Identify which cell holds the provided text, then report its [x, y] central coordinate. 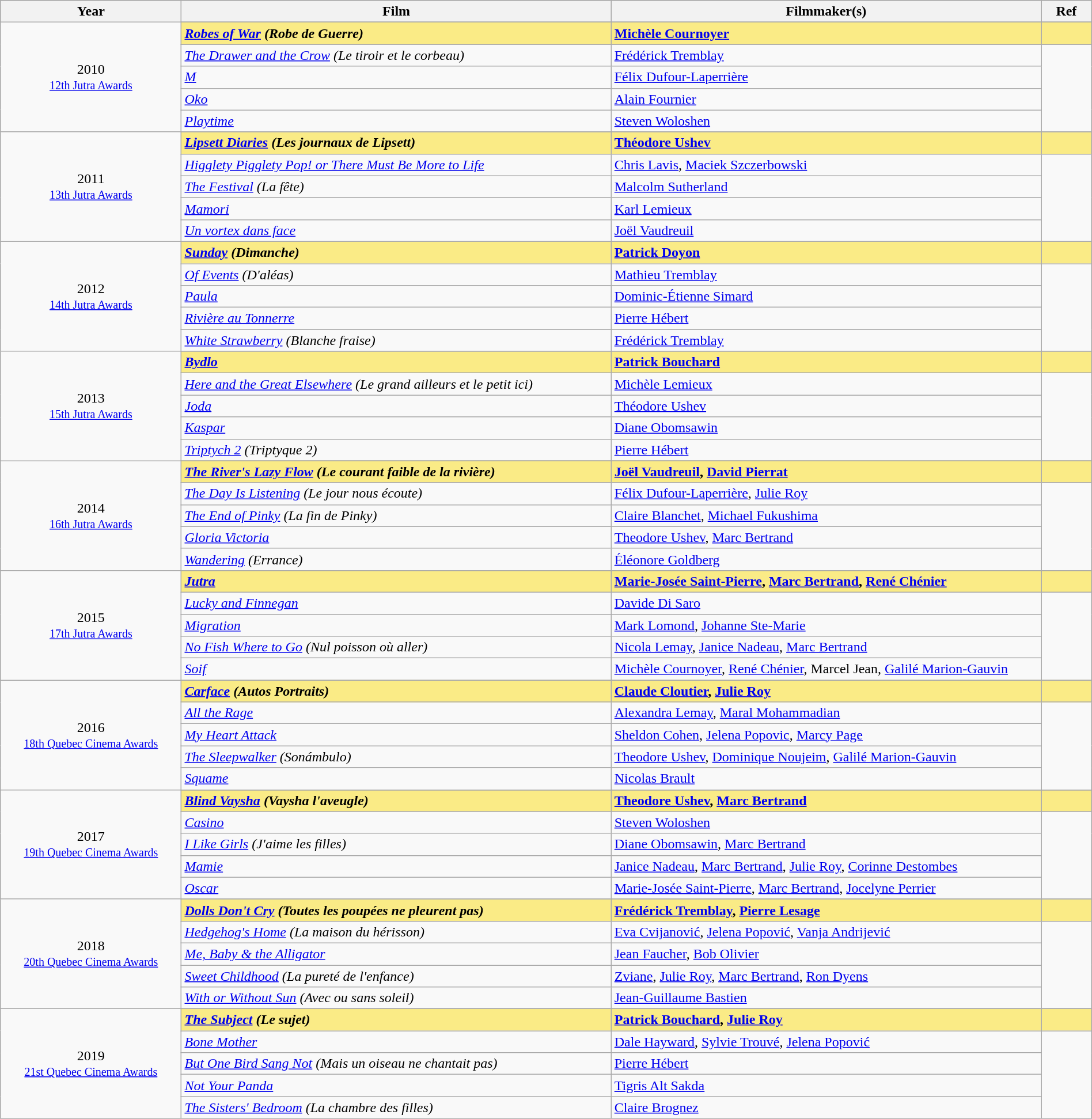
Casino [396, 822]
All the Rage [396, 713]
Here and the Great Elsewhere (Le grand ailleurs et le petit ici) [396, 384]
Film [396, 12]
Nicolas Brault [826, 779]
Dolls Don't Cry (Toutes les poupées ne pleurent pas) [396, 910]
Jean-Guillaume Bastien [826, 998]
Un vortex dans face [396, 230]
2011 13th Jutra Awards [91, 187]
Nicola Lemay, Janice Nadeau, Marc Bertrand [826, 647]
Patrick Bouchard, Julie Roy [826, 1020]
My Heart Attack [396, 735]
2015 17th Jutra Awards [91, 625]
Mathieu Tremblay [826, 275]
Soif [396, 669]
Theodore Ushev, Dominique Noujeim, Galilé Marion-Gauvin [826, 757]
Gloria Victoria [396, 537]
Squame [396, 779]
Janice Nadeau, Marc Bertrand, Julie Roy, Corinne Destombes [826, 866]
Carface (Autos Portraits) [396, 691]
Year [91, 12]
Paula [396, 297]
Félix Dufour-Laperrière [826, 77]
Malcolm Sutherland [826, 187]
Lipsett Diaries (Les journaux de Lipsett) [396, 143]
2017 19th Quebec Cinema Awards [91, 844]
Mamori [396, 208]
Mamie [396, 866]
Kaspar [396, 428]
Karl Lemieux [826, 208]
Joël Vaudreuil [826, 230]
But One Bird Sang Not (Mais un oiseau ne chantait pas) [396, 1064]
Jean Faucher, Bob Olivier [826, 954]
Joda [396, 406]
The Day Is Listening (Le jour nous écoute) [396, 494]
Patrick Doyon [826, 252]
Tigris Alt Sakda [826, 1086]
Claude Cloutier, Julie Roy [826, 691]
Wandering (Errance) [396, 559]
With or Without Sun (Avec ou sans soleil) [396, 998]
The Sisters' Bedroom (La chambre des filles) [396, 1107]
Félix Dufour-Laperrière, Julie Roy [826, 494]
Chris Lavis, Maciek Szczerbowski [826, 165]
Robes of War (Robe de Guerre) [396, 33]
Hedgehog's Home (La maison du hérisson) [396, 932]
The Festival (La fête) [396, 187]
Not Your Panda [396, 1086]
White Strawberry (Blanche fraise) [396, 340]
Dominic-Étienne Simard [826, 297]
2013 15th Jutra Awards [91, 406]
2018 20th Quebec Cinema Awards [91, 954]
Dale Hayward, Sylvie Trouvé, Jelena Popović [826, 1042]
The Subject (Le sujet) [396, 1020]
2012 14th Jutra Awards [91, 296]
Bone Mother [396, 1042]
Mark Lomond, Johanne Ste-Marie [826, 625]
Lucky and Finnegan [396, 603]
Claire Brognez [826, 1107]
Me, Baby & the Alligator [396, 954]
Diane Obomsawin, Marc Bertrand [826, 844]
Sunday (Dimanche) [396, 252]
Diane Obomsawin [826, 428]
Michèle Cournoyer, René Chénier, Marcel Jean, Galilé Marion-Gauvin [826, 669]
2019 21st Quebec Cinema Awards [91, 1064]
The River's Lazy Flow (Le courant faible de la rivière) [396, 472]
Marie-Josée Saint-Pierre, Marc Bertrand, Jocelyne Perrier [826, 888]
Frédérick Tremblay, Pierre Lesage [826, 910]
The Drawer and the Crow (Le tiroir et le corbeau) [396, 55]
Of Events (D'aléas) [396, 275]
Blind Vaysha (Vaysha l'aveugle) [396, 801]
Davide Di Saro [826, 603]
Joël Vaudreuil, David Pierrat [826, 472]
Sheldon Cohen, Jelena Popovic, Marcy Page [826, 735]
Éléonore Goldberg [826, 559]
Playtime [396, 121]
Zviane, Julie Roy, Marc Bertrand, Ron Dyens [826, 976]
Rivière au Tonnerre [396, 318]
Michèle Lemieux [826, 384]
Ref [1067, 12]
Bydlo [396, 362]
2014 16th Jutra Awards [91, 515]
Oscar [396, 888]
Jutra [396, 581]
2016 18th Quebec Cinema Awards [91, 735]
Alexandra Lemay, Maral Mohammadian [826, 713]
Triptych 2 (Triptyque 2) [396, 450]
I Like Girls (J'aime les filles) [396, 844]
Eva Cvijanović, Jelena Popović, Vanja Andrijević [826, 932]
Patrick Bouchard [826, 362]
Oko [396, 99]
M [396, 77]
The Sleepwalker (Sonámbulo) [396, 757]
2010 12th Jutra Awards [91, 77]
Filmmaker(s) [826, 12]
Sweet Childhood (La pureté de l'enfance) [396, 976]
Higglety Pigglety Pop! or There Must Be More to Life [396, 165]
Alain Fournier [826, 99]
Migration [396, 625]
Marie-Josée Saint-Pierre, Marc Bertrand, René Chénier [826, 581]
No Fish Where to Go (Nul poisson où aller) [396, 647]
Claire Blanchet, Michael Fukushima [826, 515]
Michèle Cournoyer [826, 33]
The End of Pinky (La fin de Pinky) [396, 515]
